Search for the cell housing the specified text and yield its [X, Y] center coordinate. 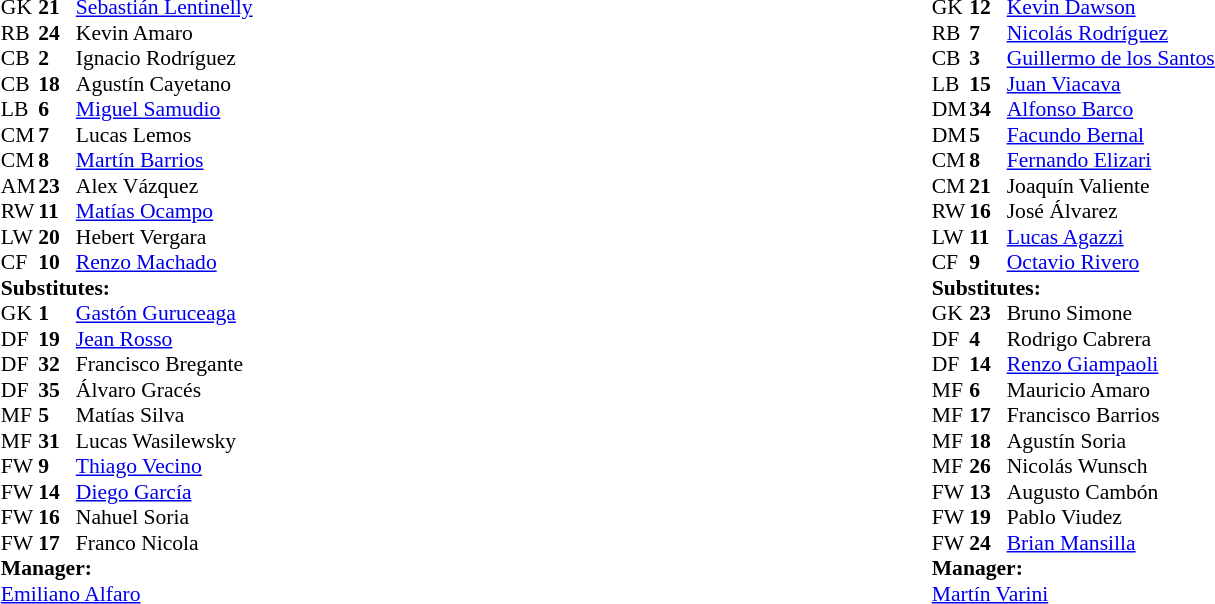
Juan Viacava [1111, 84]
Matías Ocampo [164, 211]
Lucas Wasilewsky [164, 441]
Bruno Simone [1111, 313]
Gastón Guruceaga [164, 313]
32 [57, 365]
21 [988, 186]
Augusto Cambón [1111, 492]
Hebert Vergara [164, 237]
13 [988, 492]
Nicolás Rodríguez [1111, 33]
34 [988, 109]
35 [57, 390]
Franco Nicola [164, 543]
10 [57, 263]
Lucas Agazzi [1111, 237]
Diego García [164, 492]
AM [20, 186]
Agustín Cayetano [164, 84]
Matías Silva [164, 415]
Facundo Bernal [1111, 135]
Fernando Elizari [1111, 161]
Francisco Barrios [1111, 415]
Lucas Lemos [164, 135]
Miguel Samudio [164, 109]
Mauricio Amaro [1111, 390]
Rodrigo Cabrera [1111, 339]
Guillermo de los Santos [1111, 59]
Pablo Viudez [1111, 517]
Álvaro Gracés [164, 390]
Nahuel Soria [164, 517]
Renzo Giampaoli [1111, 365]
3 [988, 59]
26 [988, 467]
José Álvarez [1111, 211]
1 [57, 313]
Martín Barrios [164, 161]
Kevin Amaro [164, 33]
Thiago Vecino [164, 467]
Nicolás Wunsch [1111, 467]
Ignacio Rodríguez [164, 59]
Brian Mansilla [1111, 543]
31 [57, 441]
Francisco Bregante [164, 365]
Alfonso Barco [1111, 109]
4 [988, 339]
Octavio Rivero [1111, 263]
2 [57, 59]
20 [57, 237]
Jean Rosso [164, 339]
15 [988, 84]
Joaquín Valiente [1111, 186]
Renzo Machado [164, 263]
Alex Vázquez [164, 186]
Agustín Soria [1111, 441]
